Detect which cell encompasses the target text, then output its [X, Y] center coordinate. 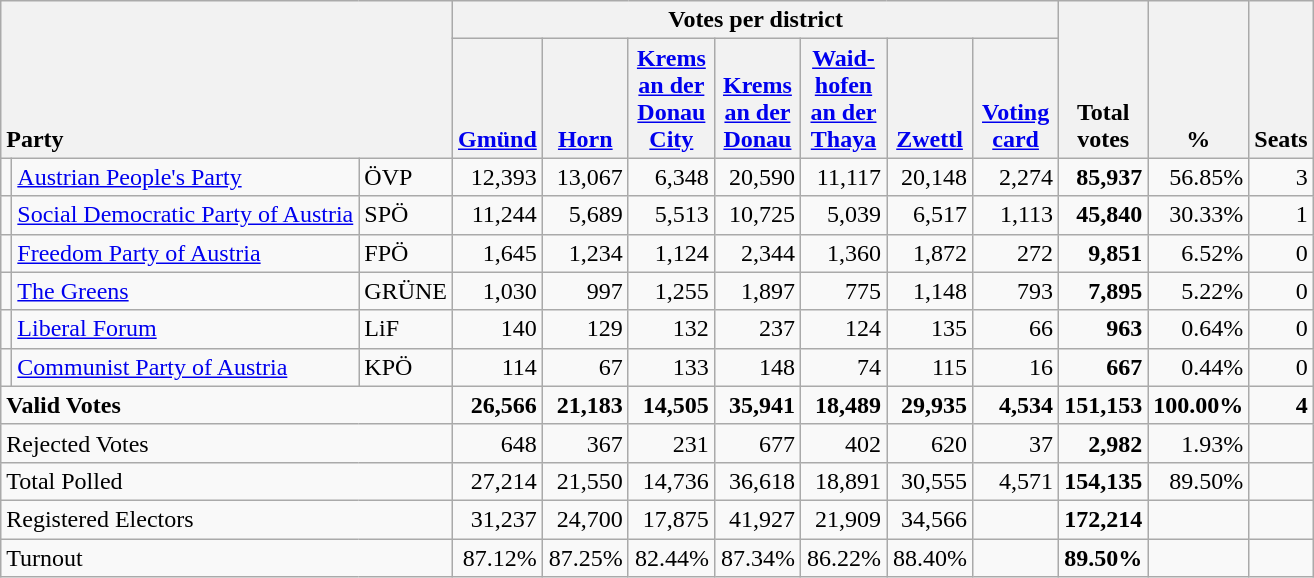
26,566 [498, 405]
1,897 [757, 291]
237 [757, 329]
29,935 [930, 405]
LiF [406, 329]
231 [671, 443]
37 [1016, 443]
115 [930, 367]
86.22% [843, 557]
Valid Votes [227, 405]
12,393 [498, 177]
30,555 [930, 481]
21,909 [843, 519]
SPÖ [406, 215]
14,505 [671, 405]
GRÜNE [406, 291]
402 [843, 443]
6,348 [671, 177]
45,840 [1104, 215]
% [1198, 80]
17,875 [671, 519]
ÖVP [406, 177]
34,566 [930, 519]
Freedom Party of Austria [186, 253]
154,135 [1104, 481]
9,851 [1104, 253]
FPÖ [406, 253]
Communist Party of Austria [186, 367]
140 [498, 329]
648 [498, 443]
6.52% [1198, 253]
87.25% [585, 557]
5,513 [671, 215]
Austrian People's Party [186, 177]
272 [1016, 253]
620 [930, 443]
1,030 [498, 291]
Horn [585, 98]
148 [757, 367]
14,736 [671, 481]
172,214 [1104, 519]
114 [498, 367]
963 [1104, 329]
1 [1281, 215]
1,148 [930, 291]
20,148 [930, 177]
1.93% [1198, 443]
367 [585, 443]
133 [671, 367]
135 [930, 329]
4 [1281, 405]
67 [585, 367]
0.44% [1198, 367]
The Greens [186, 291]
13,067 [585, 177]
4,534 [1016, 405]
793 [1016, 291]
16 [1016, 367]
85,937 [1104, 177]
KPÖ [406, 367]
1,872 [930, 253]
Liberal Forum [186, 329]
Party [227, 80]
132 [671, 329]
2,344 [757, 253]
Turnout [227, 557]
Rejected Votes [227, 443]
Gmünd [498, 98]
36,618 [757, 481]
41,927 [757, 519]
1,360 [843, 253]
124 [843, 329]
31,237 [498, 519]
21,183 [585, 405]
5,689 [585, 215]
667 [1104, 367]
66 [1016, 329]
11,117 [843, 177]
0.64% [1198, 329]
Kremsan derDonau [757, 98]
74 [843, 367]
27,214 [498, 481]
6,517 [930, 215]
Registered Electors [227, 519]
5.22% [1198, 291]
21,550 [585, 481]
35,941 [757, 405]
3 [1281, 177]
775 [843, 291]
87.12% [498, 557]
24,700 [585, 519]
1,124 [671, 253]
Votes per district [756, 20]
88.40% [930, 557]
Waid-hofenan derThaya [843, 98]
Social Democratic Party of Austria [186, 215]
5,039 [843, 215]
18,489 [843, 405]
100.00% [1198, 405]
18,891 [843, 481]
10,725 [757, 215]
151,153 [1104, 405]
1,234 [585, 253]
677 [757, 443]
Total Polled [227, 481]
2,274 [1016, 177]
20,590 [757, 177]
1,113 [1016, 215]
Totalvotes [1104, 80]
Votingcard [1016, 98]
30.33% [1198, 215]
1,255 [671, 291]
82.44% [671, 557]
997 [585, 291]
87.34% [757, 557]
7,895 [1104, 291]
Zwettl [930, 98]
1,645 [498, 253]
Kremsan derDonauCity [671, 98]
Seats [1281, 80]
129 [585, 329]
2,982 [1104, 443]
4,571 [1016, 481]
11,244 [498, 215]
56.85% [1198, 177]
